Pinpoint the cell where the given text exists, returning its [x, y] midpoint coordinate. 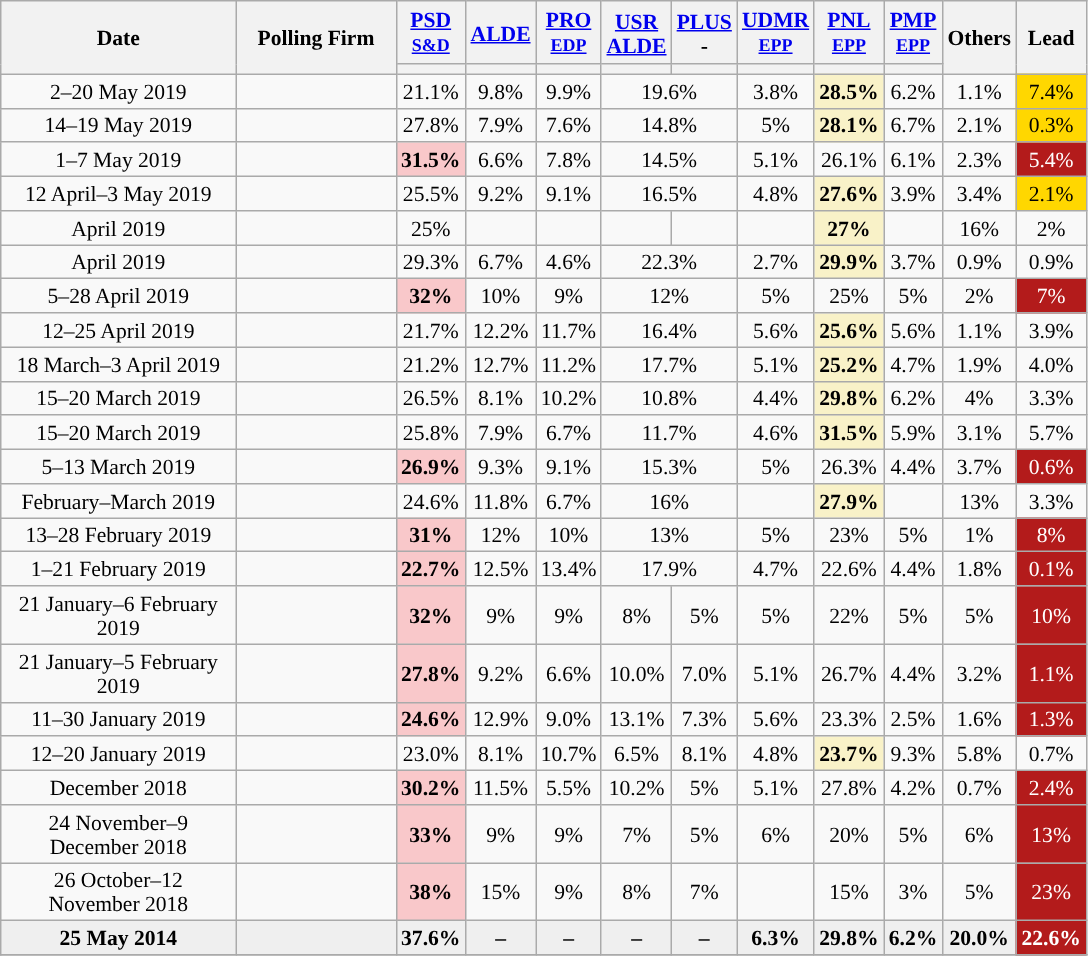
29.9% [848, 262]
21.7% [430, 330]
21.1% [430, 91]
7.0% [704, 673]
20% [848, 834]
1.3% [1051, 719]
24 November–9 December 2018 [118, 834]
13.1% [636, 719]
27.9% [848, 501]
3.8% [776, 91]
25.8% [430, 433]
26 October–12 November 2018 [118, 892]
11.2% [569, 364]
1.6% [979, 719]
28.1% [848, 125]
13.4% [569, 569]
9.8% [500, 91]
16.4% [668, 330]
25 May 2014 [118, 938]
3.4% [979, 194]
27% [848, 228]
0.6% [1051, 467]
7.4% [1051, 91]
22.3% [668, 262]
28.5% [848, 91]
0.3% [1051, 125]
4.0% [1051, 364]
25.2% [848, 364]
3% [914, 892]
12 April–3 May 2019 [118, 194]
27.6% [848, 194]
1–7 May 2019 [118, 160]
11.5% [500, 788]
UDMREPP [776, 32]
26.1% [848, 160]
20.0% [979, 938]
33% [430, 834]
31% [430, 535]
17.7% [668, 364]
Lead [1051, 38]
12–25 April 2019 [118, 330]
7.6% [569, 125]
Date [118, 38]
13–28 February 2019 [118, 535]
6.5% [636, 754]
10.0% [636, 673]
10.8% [668, 398]
PROEDP [569, 32]
6.1% [914, 160]
ALDE [500, 32]
PSDS&D [430, 32]
23.7% [848, 754]
1–21 February 2019 [118, 569]
7.8% [569, 160]
9.9% [569, 91]
14.8% [668, 125]
14–19 May 2019 [118, 125]
26.9% [430, 467]
5.9% [914, 433]
February–March 2019 [118, 501]
5–28 April 2019 [118, 296]
4.2% [914, 788]
11.8% [500, 501]
16.5% [668, 194]
26.3% [848, 467]
12.9% [500, 719]
23.3% [848, 719]
10.7% [569, 754]
5.4% [1051, 160]
26.5% [430, 398]
PNLEPP [848, 32]
14.5% [668, 160]
December 2018 [118, 788]
15.3% [668, 467]
7.3% [704, 719]
12.2% [500, 330]
0.1% [1051, 569]
2.3% [979, 160]
5.5% [569, 788]
23.0% [430, 754]
19.6% [668, 91]
18 March–3 April 2019 [118, 364]
USRALDE [636, 32]
Others [979, 38]
25.5% [430, 194]
1% [979, 535]
5.8% [979, 754]
2.5% [914, 719]
2.4% [1051, 788]
26.7% [848, 673]
4% [979, 398]
37.6% [430, 938]
PLUS- [704, 32]
12.7% [500, 364]
2.7% [776, 262]
12–20 January 2019 [118, 754]
5.7% [1051, 433]
Polling Firm [316, 38]
21 January–5 February 2019 [118, 673]
2–20 May 2019 [118, 91]
22.7% [430, 569]
6.3% [776, 938]
PMPEPP [914, 32]
30.2% [430, 788]
1.9% [979, 364]
5–13 March 2019 [118, 467]
3.1% [979, 433]
29.3% [430, 262]
1.8% [979, 569]
12.5% [500, 569]
22% [848, 615]
38% [430, 892]
17.9% [668, 569]
25.6% [848, 330]
11–30 January 2019 [118, 719]
21 January–6 February 2019 [118, 615]
9.0% [569, 719]
3.2% [979, 673]
21.2% [430, 364]
